Capture the cell that displays the provided text and extract its (x, y) central coordinate. 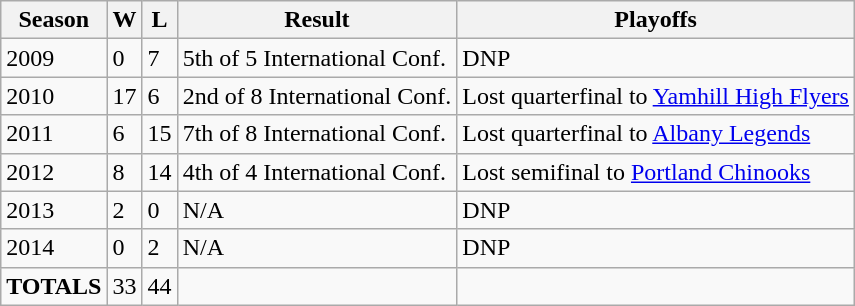
33 (124, 286)
W (124, 20)
2012 (54, 172)
2010 (54, 96)
14 (160, 172)
7 (160, 58)
2009 (54, 58)
17 (124, 96)
5th of 5 International Conf. (317, 58)
Lost quarterfinal to Yamhill High Flyers (656, 96)
2nd of 8 International Conf. (317, 96)
Playoffs (656, 20)
Result (317, 20)
2013 (54, 210)
8 (124, 172)
44 (160, 286)
2011 (54, 134)
2014 (54, 248)
Season (54, 20)
4th of 4 International Conf. (317, 172)
Lost semifinal to Portland Chinooks (656, 172)
15 (160, 134)
L (160, 20)
Lost quarterfinal to Albany Legends (656, 134)
TOTALS (54, 286)
7th of 8 International Conf. (317, 134)
